Identify which cell holds the provided text, then report its (X, Y) central coordinate. 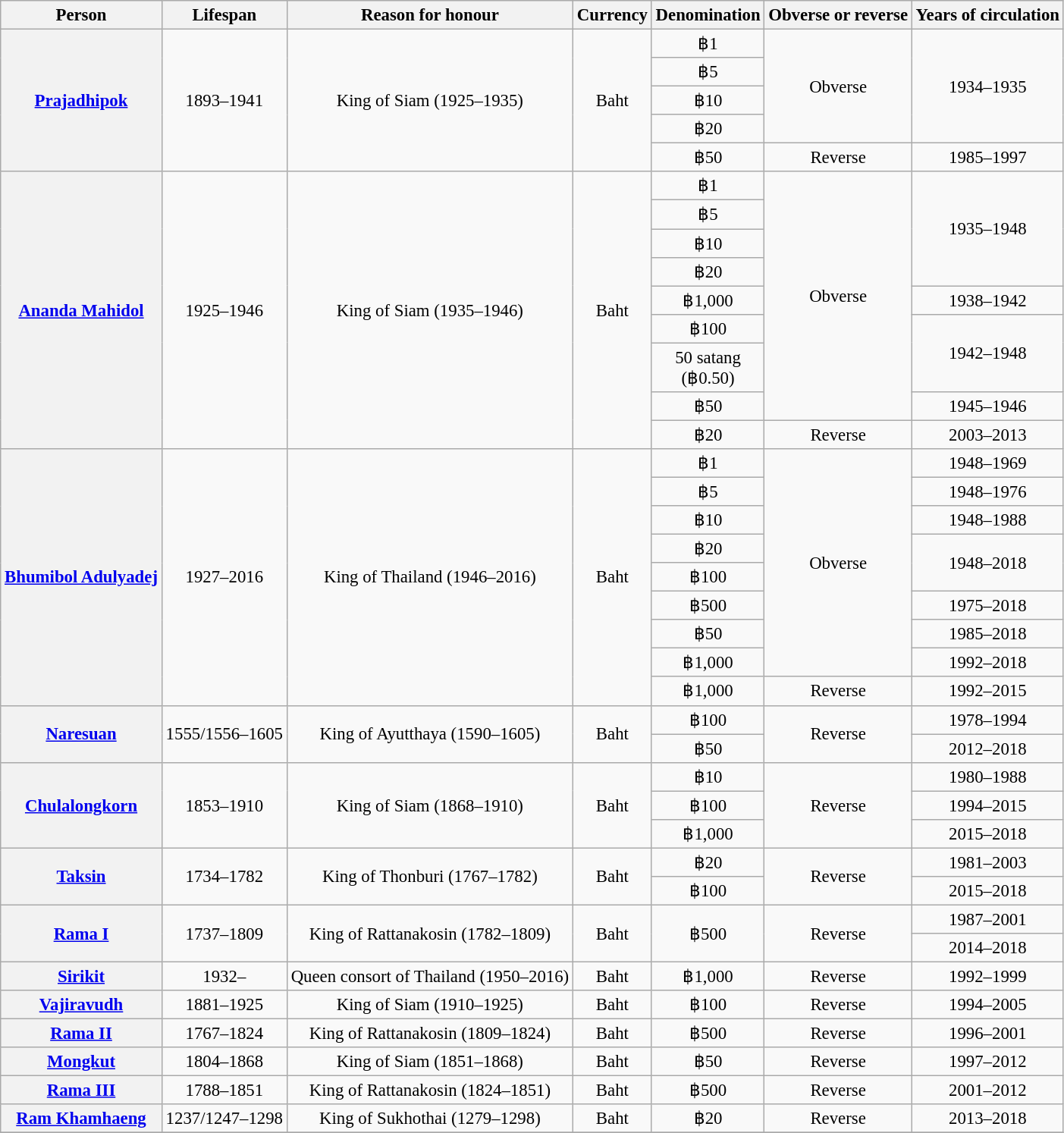
King of Rattanakosin (1824–1851) (429, 1091)
Reason for honour (429, 15)
King of Siam (1868–1910) (429, 805)
Ram Khamhaeng (82, 1119)
1992–1999 (987, 977)
1994–2015 (987, 805)
King of Siam (1910–1925) (429, 1005)
1237/1247–1298 (224, 1119)
1992–2018 (987, 663)
Ananda Mahidol (82, 309)
1981–2003 (987, 862)
King of Thonburi (1767–1782) (429, 877)
1925–1946 (224, 309)
King of Ayutthaya (1590–1605) (429, 734)
1932– (224, 977)
1987–2001 (987, 919)
Years of circulation (987, 15)
1927–2016 (224, 577)
Rama I (82, 933)
1938–1942 (987, 300)
Naresuan (82, 734)
1948–1976 (987, 491)
2001–2012 (987, 1091)
2003–2013 (987, 435)
2012–2018 (987, 749)
Rama II (82, 1034)
1945–1946 (987, 406)
2014–2018 (987, 948)
Taksin (82, 877)
Obverse or reverse (838, 15)
1737–1809 (224, 933)
1975–2018 (987, 606)
Queen consort of Thailand (1950–2016) (429, 977)
1893–1941 (224, 101)
Sirikit (82, 977)
1948–2018 (987, 563)
Chulalongkorn (82, 805)
Bhumibol Adulyadej (82, 577)
2013–2018 (987, 1119)
1948–1969 (987, 463)
Person (82, 15)
1978–1994 (987, 720)
1934–1935 (987, 86)
King of Thailand (1946–2016) (429, 577)
Mongkut (82, 1062)
Denomination (708, 15)
1997–2012 (987, 1062)
1804–1868 (224, 1062)
King of Rattanakosin (1782–1809) (429, 933)
1734–1782 (224, 877)
1980–1988 (987, 777)
1994–2005 (987, 1005)
1992–2015 (987, 692)
Vajiravudh (82, 1005)
1788–1851 (224, 1091)
1767–1824 (224, 1034)
1853–1910 (224, 805)
King of Siam (1925–1935) (429, 101)
King of Siam (1935–1946) (429, 309)
1935–1948 (987, 228)
King of Siam (1851–1868) (429, 1062)
Prajadhipok (82, 101)
1948–1988 (987, 520)
King of Sukhothai (1279–1298) (429, 1119)
50 satang(฿0.50) (708, 367)
Rama III (82, 1091)
Lifespan (224, 15)
1985–1997 (987, 158)
King of Rattanakosin (1809–1824) (429, 1034)
1555/1556–1605 (224, 734)
Currency (612, 15)
1996–2001 (987, 1034)
1985–2018 (987, 634)
1881–1925 (224, 1005)
1942–1948 (987, 353)
